Extract the [x, y] coordinate from the center of the cell holding the provided text.  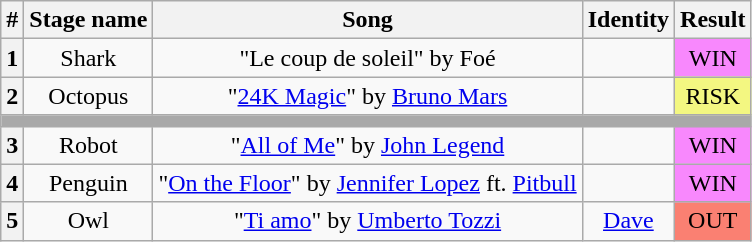
Identity [628, 20]
2 [12, 96]
Shark [88, 58]
1 [12, 58]
3 [12, 145]
"Le coup de soleil" by Foé [368, 58]
Result [713, 20]
"24K Magic" by Bruno Mars [368, 96]
# [12, 20]
"All of Me" by John Legend [368, 145]
Dave [628, 221]
4 [12, 183]
Robot [88, 145]
RISK [713, 96]
Penguin [88, 183]
"Ti amo" by Umberto Tozzi [368, 221]
Octopus [88, 96]
"On the Floor" by Jennifer Lopez ft. Pitbull [368, 183]
5 [12, 221]
Song [368, 20]
Stage name [88, 20]
Owl [88, 221]
OUT [713, 221]
